Identify which cell holds the provided text, then report its [x, y] central coordinate. 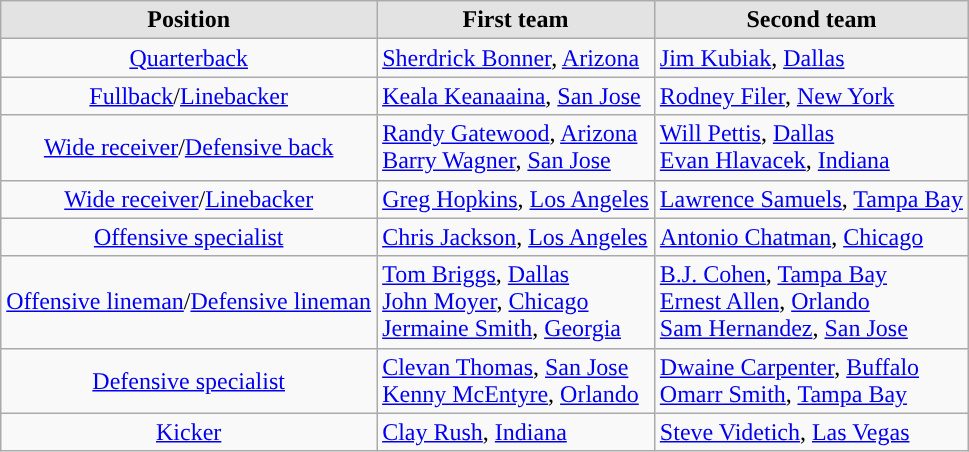
Will Pettis, DallasEvan Hlavacek, Indiana [811, 148]
Steve Videtich, Las Vegas [811, 432]
Offensive specialist [189, 237]
Keala Keanaaina, San Jose [516, 96]
Quarterback [189, 58]
B.J. Cohen, Tampa BayErnest Allen, OrlandoSam Hernandez, San Jose [811, 302]
First team [516, 20]
Randy Gatewood, ArizonaBarry Wagner, San Jose [516, 148]
Position [189, 20]
Tom Briggs, DallasJohn Moyer, ChicagoJermaine Smith, Georgia [516, 302]
Antonio Chatman, Chicago [811, 237]
Fullback/Linebacker [189, 96]
Offensive lineman/Defensive lineman [189, 302]
Sherdrick Bonner, Arizona [516, 58]
Lawrence Samuels, Tampa Bay [811, 199]
Dwaine Carpenter, BuffaloOmarr Smith, Tampa Bay [811, 380]
Kicker [189, 432]
Defensive specialist [189, 380]
Clevan Thomas, San JoseKenny McEntyre, Orlando [516, 380]
Jim Kubiak, Dallas [811, 58]
Second team [811, 20]
Clay Rush, Indiana [516, 432]
Wide receiver/Linebacker [189, 199]
Wide receiver/Defensive back [189, 148]
Chris Jackson, Los Angeles [516, 237]
Greg Hopkins, Los Angeles [516, 199]
Rodney Filer, New York [811, 96]
